Return (x, y) of the center of cell containing provided text 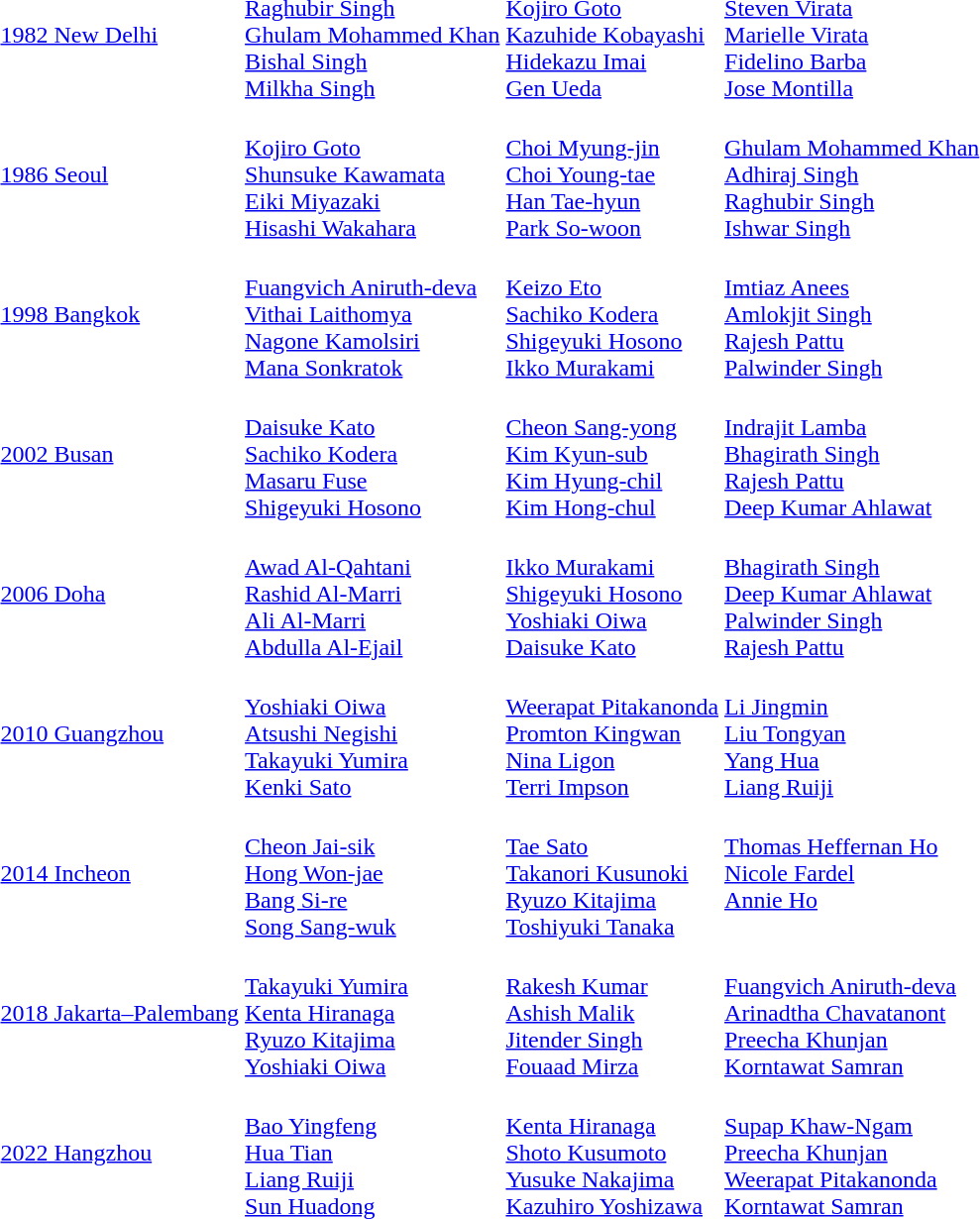
Tae SatoTakanori KusunokiRyuzo KitajimaToshiyuki Tanaka (612, 873)
Cheon Sang-yongKim Kyun-subKim Hyung-chilKim Hong-chul (612, 454)
Yoshiaki OiwaAtsushi NegishiTakayuki YumiraKenki Sato (373, 733)
Weerapat PitakanondaPromton KingwanNina LigonTerri Impson (612, 733)
Keizo EtoSachiko KoderaShigeyuki HosonoIkko Murakami (612, 314)
Daisuke KatoSachiko KoderaMasaru FuseShigeyuki Hosono (373, 454)
Choi Myung-jinChoi Young-taeHan Tae-hyunPark So-woon (612, 174)
Rakesh KumarAshish MalikJitender SinghFouaad Mirza (612, 1013)
Ikko MurakamiShigeyuki HosonoYoshiaki OiwaDaisuke Kato (612, 594)
Takayuki YumiraKenta HiranagaRyuzo KitajimaYoshiaki Oiwa (373, 1013)
Awad Al-QahtaniRashid Al-MarriAli Al-MarriAbdulla Al-Ejail (373, 594)
Cheon Jai-sikHong Won-jaeBang Si-reSong Sang-wuk (373, 873)
Kojiro GotoShunsuke KawamataEiki MiyazakiHisashi Wakahara (373, 174)
Fuangvich Aniruth-devaVithai LaithomyaNagone KamolsiriMana Sonkratok (373, 314)
